Extract the (x, y) coordinate from the center of the cell holding the provided text.  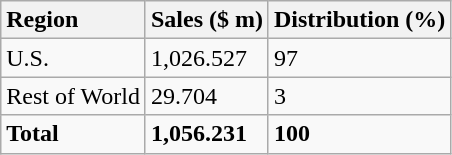
Distribution (%) (359, 20)
U.S. (74, 58)
29.704 (206, 96)
Region (74, 20)
Rest of World (74, 96)
1,026.527 (206, 58)
Sales ($ m) (206, 20)
3 (359, 96)
Total (74, 134)
1,056.231 (206, 134)
100 (359, 134)
97 (359, 58)
